Capture the cell that displays the provided text and extract its (x, y) central coordinate. 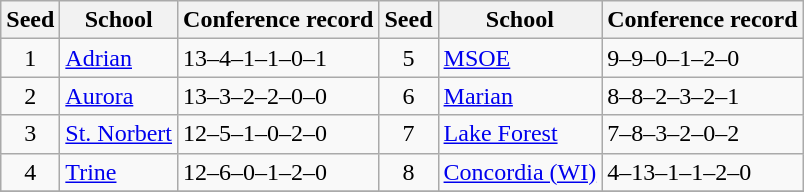
3 (30, 134)
7 (408, 134)
Marian (520, 96)
4–13–1–1–2–0 (702, 172)
7–8–3–2–0–2 (702, 134)
Trine (119, 172)
4 (30, 172)
Concordia (WI) (520, 172)
8–8–2–3–2–1 (702, 96)
MSOE (520, 58)
5 (408, 58)
1 (30, 58)
2 (30, 96)
Aurora (119, 96)
Lake Forest (520, 134)
8 (408, 172)
6 (408, 96)
13–3–2–2–0–0 (278, 96)
12–5–1–0–2–0 (278, 134)
St. Norbert (119, 134)
13–4–1–1–0–1 (278, 58)
12–6–0–1–2–0 (278, 172)
9–9–0–1–2–0 (702, 58)
Adrian (119, 58)
